Detect which cell encompasses the target text, then output its (X, Y) center coordinate. 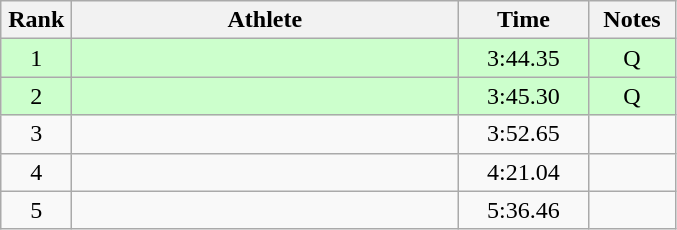
Notes (632, 20)
5 (36, 210)
4 (36, 172)
Athlete (265, 20)
2 (36, 96)
3 (36, 134)
5:36.46 (524, 210)
3:52.65 (524, 134)
1 (36, 58)
3:44.35 (524, 58)
Time (524, 20)
3:45.30 (524, 96)
4:21.04 (524, 172)
Rank (36, 20)
